From the cell containing the given text, extract its center point as [x, y] coordinate. 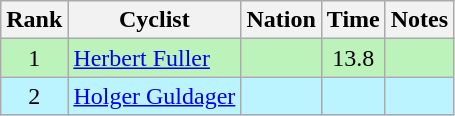
13.8 [353, 58]
Holger Guldager [154, 96]
Rank [34, 20]
Time [353, 20]
Herbert Fuller [154, 58]
2 [34, 96]
Nation [281, 20]
Notes [419, 20]
Cyclist [154, 20]
1 [34, 58]
